Determine the (X, Y) coordinate at the center of the cell enclosing the given text.  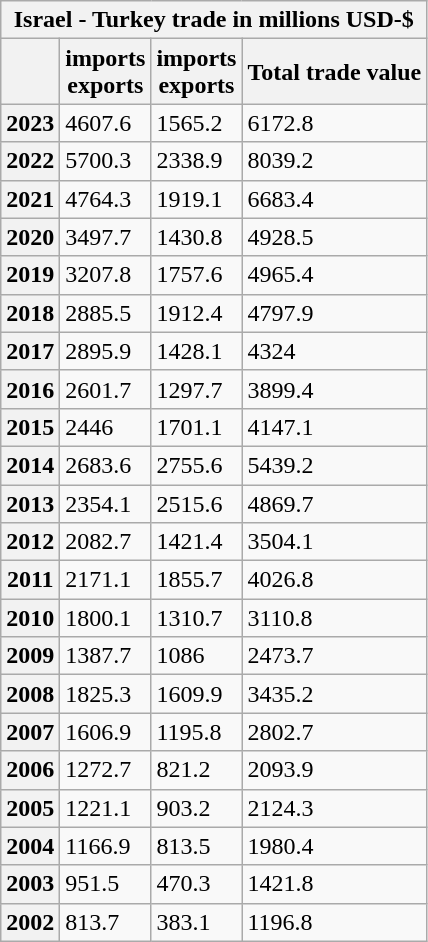
2010 (30, 618)
2755.6 (196, 465)
2018 (30, 313)
2023 (30, 123)
1195.8 (196, 732)
4764.3 (106, 199)
1310.7 (196, 618)
2017 (30, 351)
1855.7 (196, 580)
2008 (30, 694)
470.3 (196, 884)
1221.1 (106, 808)
2338.9 (196, 161)
2802.7 (334, 732)
2016 (30, 389)
1196.8 (334, 922)
2002 (30, 922)
1421.4 (196, 542)
2885.5 (106, 313)
2019 (30, 275)
3435.2 (334, 694)
383.1 (196, 922)
4607.6 (106, 123)
1800.1 (106, 618)
4147.1 (334, 427)
3110.8 (334, 618)
1086 (196, 656)
1701.1 (196, 427)
3504.1 (334, 542)
2009 (30, 656)
821.2 (196, 770)
903.2 (196, 808)
3497.7 (106, 237)
2473.7 (334, 656)
1980.4 (334, 846)
2003 (30, 884)
6683.4 (334, 199)
1757.6 (196, 275)
1272.7 (106, 770)
2014 (30, 465)
1166.9 (106, 846)
2601.7 (106, 389)
1609.9 (196, 694)
1297.7 (196, 389)
2354.1 (106, 503)
1421.8 (334, 884)
3899.4 (334, 389)
1919.1 (196, 199)
1606.9 (106, 732)
2013 (30, 503)
4026.8 (334, 580)
813.7 (106, 922)
2446 (106, 427)
2515.6 (196, 503)
2020 (30, 237)
2021 (30, 199)
2004 (30, 846)
1428.1 (196, 351)
6172.8 (334, 123)
2683.6 (106, 465)
4965.4 (334, 275)
2007 (30, 732)
2006 (30, 770)
2011 (30, 580)
2022 (30, 161)
Israel - Turkey trade in millions USD-$ (214, 20)
813.5 (196, 846)
4869.7 (334, 503)
1825.3 (106, 694)
4928.5 (334, 237)
4324 (334, 351)
2012 (30, 542)
2093.9 (334, 770)
2015 (30, 427)
1565.2 (196, 123)
2082.7 (106, 542)
951.5 (106, 884)
5700.3 (106, 161)
2171.1 (106, 580)
Total trade value (334, 72)
1430.8 (196, 237)
4797.9 (334, 313)
2895.9 (106, 351)
2005 (30, 808)
1387.7 (106, 656)
8039.2 (334, 161)
5439.2 (334, 465)
2124.3 (334, 808)
3207.8 (106, 275)
1912.4 (196, 313)
